Capture the cell that displays the provided text and extract its [X, Y] central coordinate. 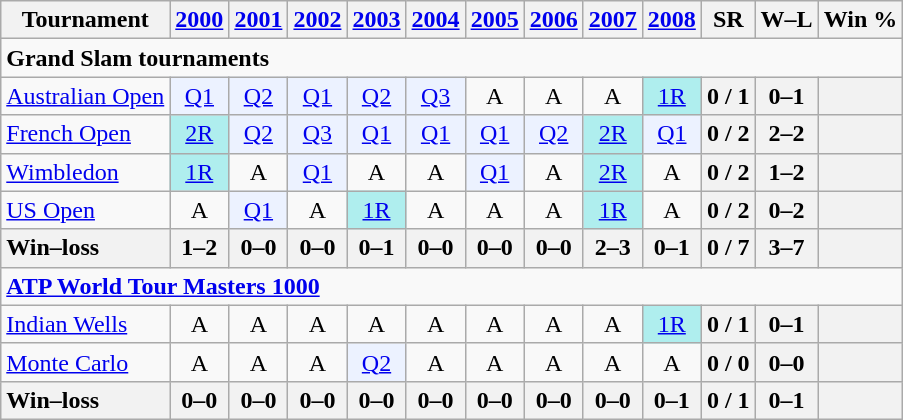
0 / 7 [728, 248]
Monte Carlo [86, 362]
2000 [200, 20]
2007 [612, 20]
US Open [86, 210]
2004 [436, 20]
SR [728, 20]
2008 [672, 20]
Australian Open [86, 96]
2001 [258, 20]
2–3 [612, 248]
2003 [376, 20]
Indian Wells [86, 324]
Wimbledon [86, 172]
W–L [786, 20]
2006 [554, 20]
2002 [318, 20]
Tournament [86, 20]
Grand Slam tournaments [452, 58]
0–2 [786, 210]
ATP World Tour Masters 1000 [452, 286]
3–7 [786, 248]
0 / 0 [728, 362]
2–2 [786, 134]
French Open [86, 134]
Win % [860, 20]
2005 [494, 20]
